Extract the [X, Y] coordinate from the center of the cell holding the provided text.  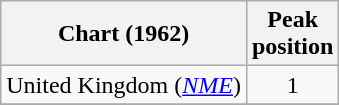
1 [292, 85]
Chart (1962) [124, 34]
Peakposition [292, 34]
United Kingdom (NME) [124, 85]
